Provide the [X, Y] coordinate of the cell's center where the given text is located.  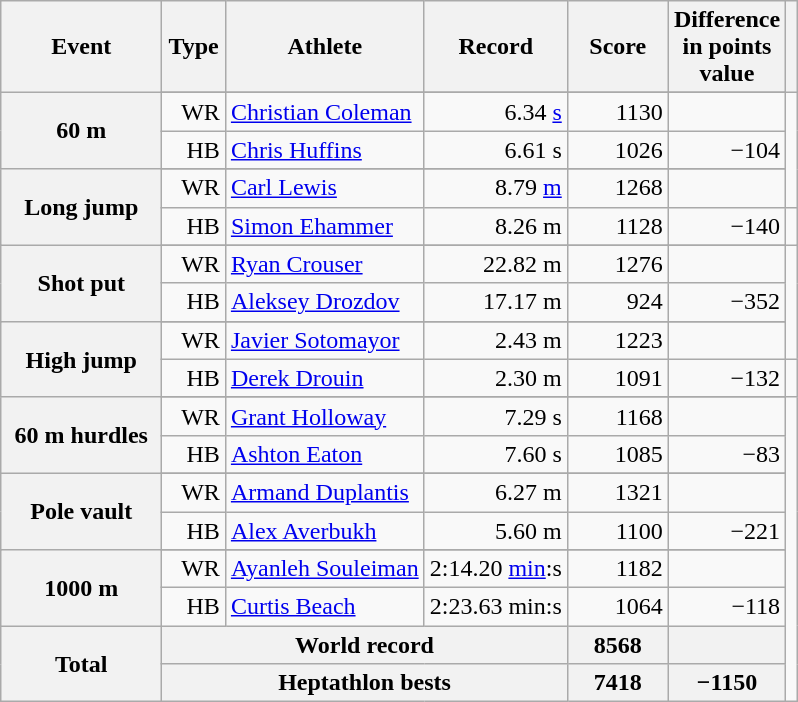
60 m [82, 131]
−132 [726, 378]
6.34 s [496, 112]
Armand Duplantis [324, 492]
5.60 m [496, 531]
Athlete [324, 47]
1168 [618, 416]
−140 [726, 226]
High jump [82, 359]
Carl Lewis [324, 188]
Derek Drouin [324, 378]
1085 [618, 454]
Event [82, 47]
6.27 m [496, 492]
7.60 s [496, 454]
2.30 m [496, 378]
−118 [726, 607]
Curtis Beach [324, 607]
6.61 s [496, 150]
−221 [726, 531]
2:23.63 min:s [496, 607]
8.26 m [496, 226]
1268 [618, 188]
−1150 [726, 683]
1182 [618, 569]
22.82 m [496, 264]
1276 [618, 264]
Difference in points value [726, 47]
−83 [726, 454]
Javier Sotomayor [324, 340]
1100 [618, 531]
Chris Huffins [324, 150]
1130 [618, 112]
Ayanleh Souleiman [324, 569]
Alex Averbukh [324, 531]
1091 [618, 378]
7418 [618, 683]
Christian Coleman [324, 112]
1026 [618, 150]
1000 m [82, 588]
2:14.20 min:s [496, 569]
−104 [726, 150]
8568 [618, 645]
Aleksey Drozdov [324, 302]
Record [496, 47]
Ryan Crouser [324, 264]
Heptathlon bests [364, 683]
Grant Holloway [324, 416]
Ashton Eaton [324, 454]
60 m hurdles [82, 435]
World record [364, 645]
8.79 m [496, 188]
17.17 m [496, 302]
Score [618, 47]
Pole vault [82, 511]
1128 [618, 226]
Total [82, 664]
1223 [618, 340]
1064 [618, 607]
924 [618, 302]
Simon Ehammer [324, 226]
2.43 m [496, 340]
Shot put [82, 283]
1321 [618, 492]
Long jump [82, 207]
7.29 s [496, 416]
Type [194, 47]
−352 [726, 302]
